For the text-containing cell, return its midpoint in (X, Y) coordinate format. 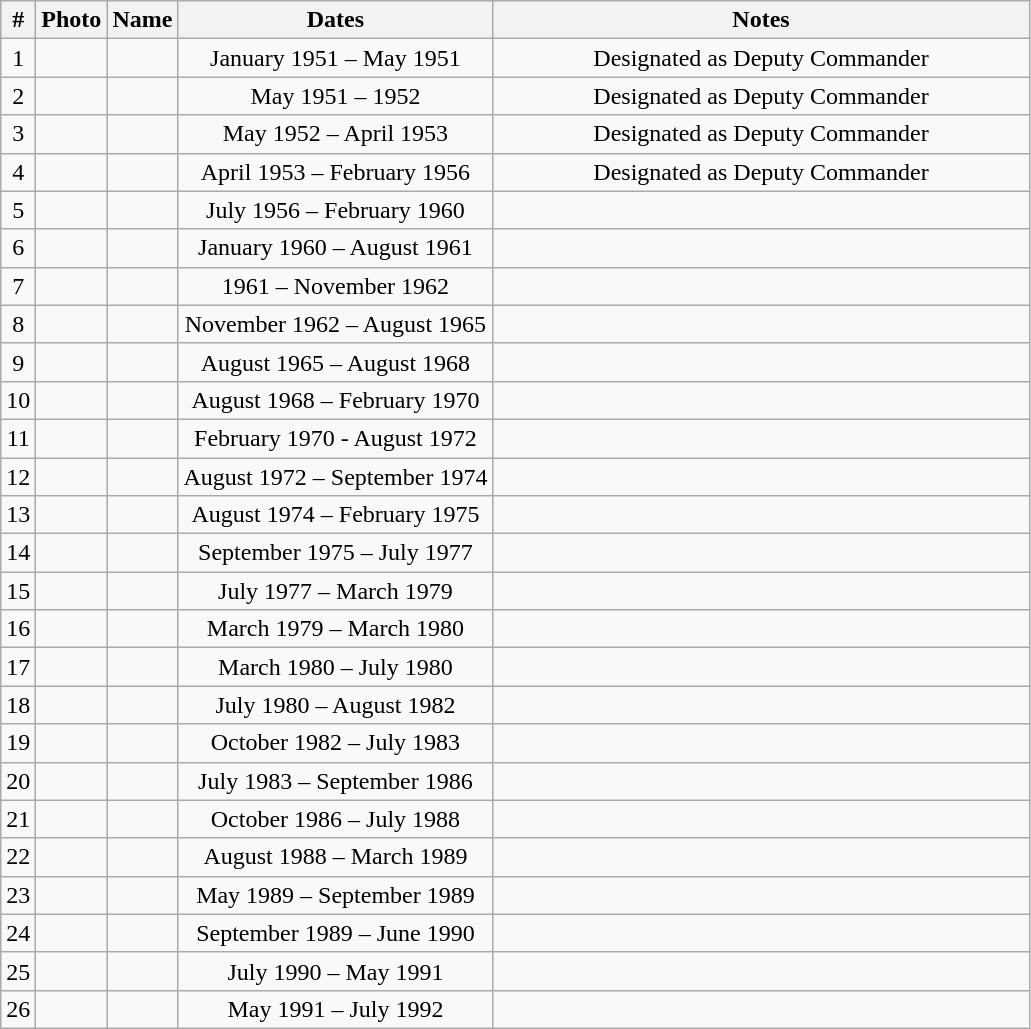
13 (18, 515)
April 1953 – February 1956 (336, 172)
8 (18, 324)
July 1977 – March 1979 (336, 591)
23 (18, 895)
August 1988 – March 1989 (336, 857)
10 (18, 400)
1961 – November 1962 (336, 286)
11 (18, 438)
18 (18, 705)
5 (18, 210)
May 1989 – September 1989 (336, 895)
20 (18, 781)
7 (18, 286)
January 1960 – August 1961 (336, 248)
May 1991 – July 1992 (336, 1009)
October 1982 – July 1983 (336, 743)
March 1979 – March 1980 (336, 629)
Photo (72, 20)
6 (18, 248)
February 1970 - August 1972 (336, 438)
January 1951 – May 1951 (336, 58)
19 (18, 743)
Dates (336, 20)
July 1983 – September 1986 (336, 781)
2 (18, 96)
# (18, 20)
July 1980 – August 1982 (336, 705)
September 1975 – July 1977 (336, 553)
3 (18, 134)
16 (18, 629)
August 1972 – September 1974 (336, 477)
October 1986 – July 1988 (336, 819)
May 1951 – 1952 (336, 96)
26 (18, 1009)
July 1990 – May 1991 (336, 971)
May 1952 – April 1953 (336, 134)
17 (18, 667)
August 1965 – August 1968 (336, 362)
9 (18, 362)
March 1980 – July 1980 (336, 667)
August 1974 – February 1975 (336, 515)
September 1989 – June 1990 (336, 933)
August 1968 – February 1970 (336, 400)
1 (18, 58)
November 1962 – August 1965 (336, 324)
25 (18, 971)
24 (18, 933)
21 (18, 819)
Name (142, 20)
July 1956 – February 1960 (336, 210)
14 (18, 553)
22 (18, 857)
12 (18, 477)
Notes (761, 20)
4 (18, 172)
15 (18, 591)
